Find where the given text appears and provide that cell's center as [X, Y] coordinate. 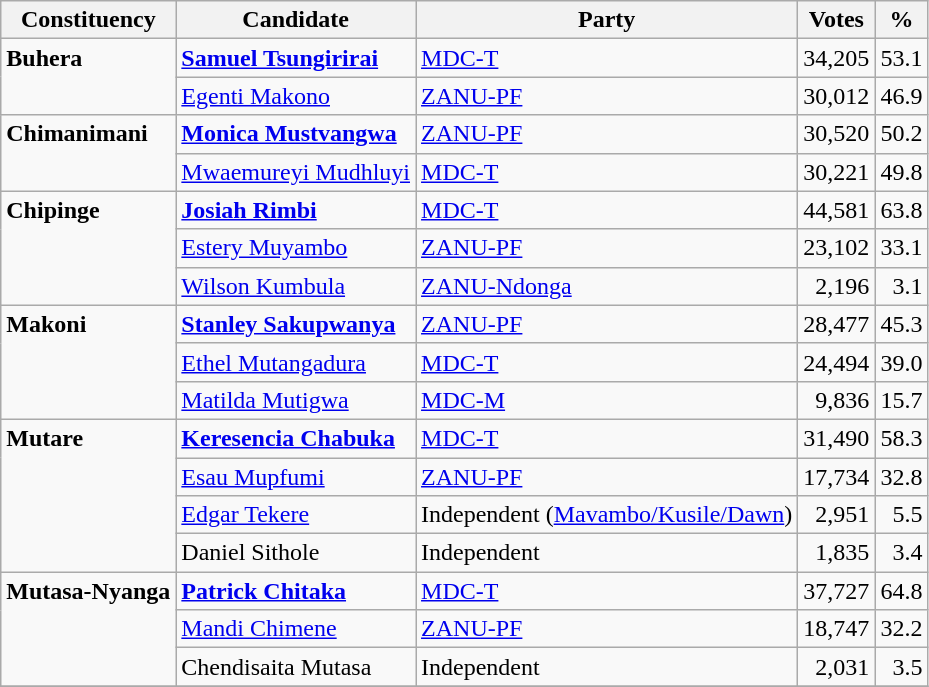
30,012 [836, 96]
37,727 [836, 591]
MDC-M [607, 400]
31,490 [836, 438]
Josiah Rimbi [296, 210]
Constituency [88, 20]
1,835 [836, 553]
33.1 [902, 248]
49.8 [902, 172]
50.2 [902, 134]
53.1 [902, 58]
Daniel Sithole [296, 553]
32.2 [902, 629]
28,477 [836, 324]
Stanley Sakupwanya [296, 324]
Patrick Chitaka [296, 591]
Ethel Mutangadura [296, 362]
58.3 [902, 438]
30,221 [836, 172]
2,196 [836, 286]
23,102 [836, 248]
Edgar Tekere [296, 515]
Keresencia Chabuka [296, 438]
Buhera [88, 77]
2,031 [836, 667]
32.8 [902, 477]
34,205 [836, 58]
Mutasa-Nyanga [88, 629]
18,747 [836, 629]
Chimanimani [88, 153]
Chipinge [88, 248]
44,581 [836, 210]
Esau Mupfumi [296, 477]
Samuel Tsungirirai [296, 58]
3.4 [902, 553]
Matilda Mutigwa [296, 400]
Monica Mustvangwa [296, 134]
Votes [836, 20]
63.8 [902, 210]
9,836 [836, 400]
Candidate [296, 20]
Mwaemureyi Mudhluyi [296, 172]
Egenti Makono [296, 96]
64.8 [902, 591]
45.3 [902, 324]
Mutare [88, 495]
5.5 [902, 515]
Makoni [88, 362]
% [902, 20]
3.1 [902, 286]
24,494 [836, 362]
15.7 [902, 400]
17,734 [836, 477]
39.0 [902, 362]
46.9 [902, 96]
Mandi Chimene [296, 629]
3.5 [902, 667]
Party [607, 20]
ZANU-Ndonga [607, 286]
30,520 [836, 134]
Independent (Mavambo/Kusile/Dawn) [607, 515]
Chendisaita Mutasa [296, 667]
Wilson Kumbula [296, 286]
Estery Muyambo [296, 248]
2,951 [836, 515]
